For the text-containing cell, return its midpoint in (X, Y) coordinate format. 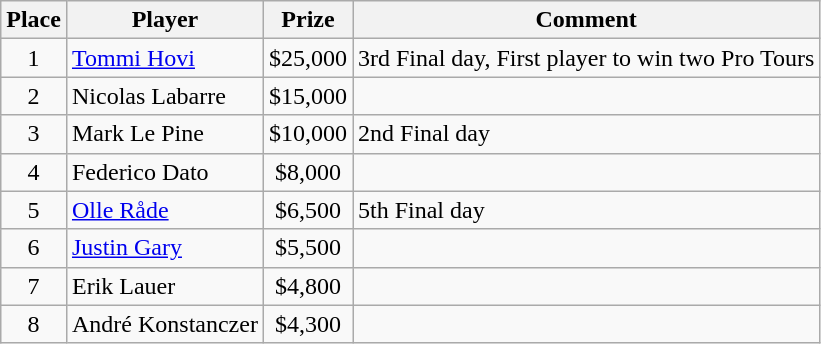
$10,000 (308, 134)
2nd Final day (586, 134)
Mark Le Pine (164, 134)
$8,000 (308, 172)
Prize (308, 20)
Justin Gary (164, 248)
5th Final day (586, 210)
Federico Dato (164, 172)
Tommi Hovi (164, 58)
5 (34, 210)
4 (34, 172)
1 (34, 58)
$4,800 (308, 286)
$25,000 (308, 58)
Olle Råde (164, 210)
Place (34, 20)
Comment (586, 20)
$5,500 (308, 248)
André Konstanczer (164, 324)
Player (164, 20)
$6,500 (308, 210)
2 (34, 96)
$15,000 (308, 96)
8 (34, 324)
7 (34, 286)
6 (34, 248)
3 (34, 134)
Nicolas Labarre (164, 96)
Erik Lauer (164, 286)
3rd Final day, First player to win two Pro Tours (586, 58)
$4,300 (308, 324)
